Detect which cell encompasses the target text, then output its (X, Y) center coordinate. 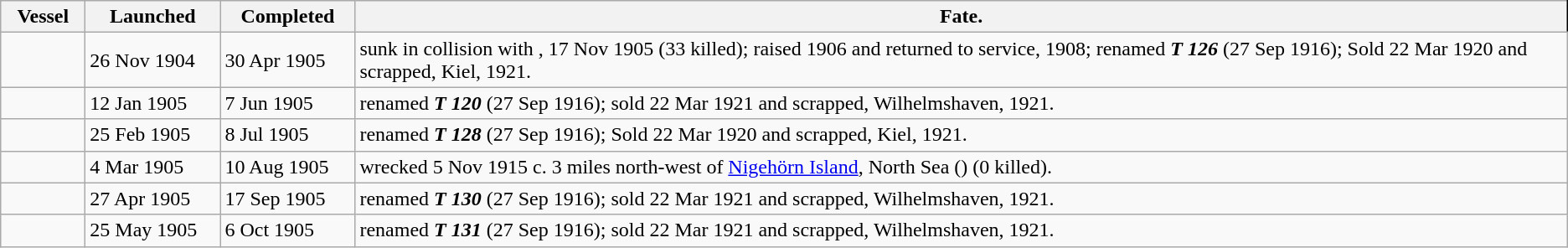
4 Mar 1905 (152, 167)
25 Feb 1905 (152, 135)
10 Aug 1905 (288, 167)
26 Nov 1904 (152, 60)
Vessel (44, 17)
17 Sep 1905 (288, 199)
25 May 1905 (152, 230)
27 Apr 1905 (152, 199)
Completed (288, 17)
Launched (152, 17)
renamed T 120 (27 Sep 1916); sold 22 Mar 1921 and scrapped, Wilhelmshaven, 1921. (962, 103)
7 Jun 1905 (288, 103)
6 Oct 1905 (288, 230)
8 Jul 1905 (288, 135)
renamed T 131 (27 Sep 1916); sold 22 Mar 1921 and scrapped, Wilhelmshaven, 1921. (962, 230)
12 Jan 1905 (152, 103)
wrecked 5 Nov 1915 c. 3 miles north-west of Nigehörn Island, North Sea () (0 killed). (962, 167)
Fate. (962, 17)
30 Apr 1905 (288, 60)
renamed T 128 (27 Sep 1916); Sold 22 Mar 1920 and scrapped, Kiel, 1921. (962, 135)
renamed T 130 (27 Sep 1916); sold 22 Mar 1921 and scrapped, Wilhelmshaven, 1921. (962, 199)
